For the text-containing cell, return its midpoint in [X, Y] coordinate format. 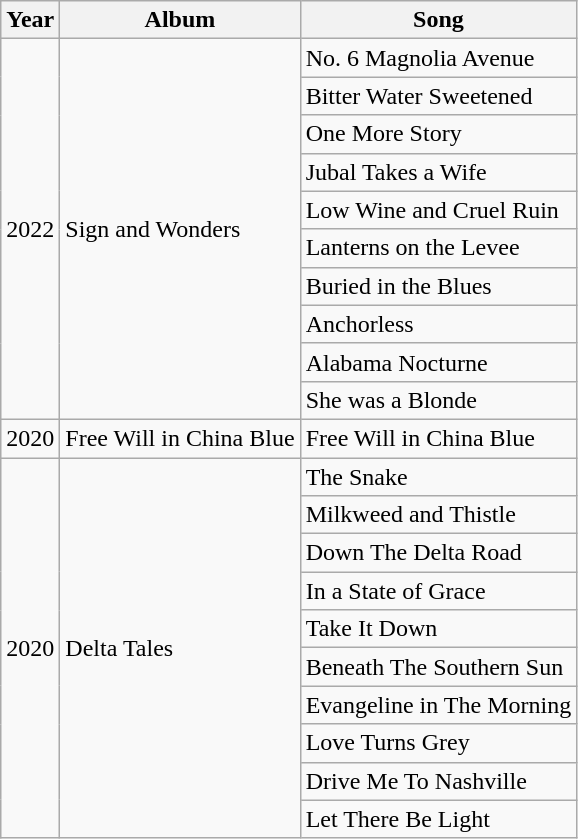
She was a Blonde [438, 400]
Take It Down [438, 629]
Down The Delta Road [438, 553]
Song [438, 20]
Milkweed and Thistle [438, 515]
Year [30, 20]
Lanterns on the Levee [438, 248]
2022 [30, 230]
The Snake [438, 477]
Low Wine and Cruel Ruin [438, 210]
In a State of Grace [438, 591]
Alabama Nocturne [438, 362]
Sign and Wonders [180, 230]
Beneath The Southern Sun [438, 667]
Let There Be Light [438, 819]
Buried in the Blues [438, 286]
Drive Me To Nashville [438, 781]
Album [180, 20]
One More Story [438, 134]
Jubal Takes a Wife [438, 172]
Bitter Water Sweetened [438, 96]
Delta Tales [180, 648]
Anchorless [438, 324]
Evangeline in The Morning [438, 705]
No. 6 Magnolia Avenue [438, 58]
Love Turns Grey [438, 743]
